Pinpoint the cell where the given text exists, returning its (X, Y) midpoint coordinate. 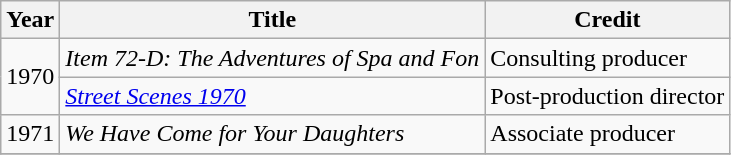
1970 (30, 77)
Title (272, 20)
1971 (30, 134)
Credit (608, 20)
Item 72-D: The Adventures of Spa and Fon (272, 58)
Associate producer (608, 134)
Year (30, 20)
Street Scenes 1970 (272, 96)
Consulting producer (608, 58)
We Have Come for Your Daughters (272, 134)
Post-production director (608, 96)
